Provide the (X, Y) coordinate of the cell's center where the given text is located.  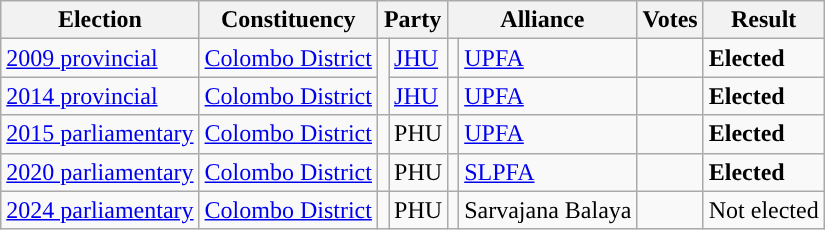
2020 parliamentary (100, 172)
2014 provincial (100, 96)
2015 parliamentary (100, 134)
Votes (670, 20)
Result (764, 20)
Alliance (542, 20)
Election (100, 20)
2024 parliamentary (100, 210)
Not elected (764, 210)
Sarvajana Balaya (548, 210)
2009 provincial (100, 58)
Party (412, 20)
Constituency (288, 20)
SLPFA (548, 172)
